Search for the cell housing the specified text and yield its [X, Y] center coordinate. 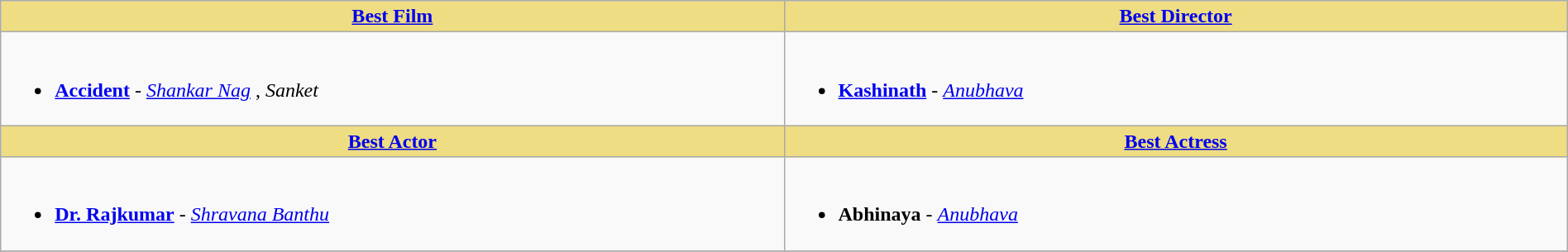
Best Actress [1176, 141]
Accident - Shankar Nag , Sanket [392, 79]
Kashinath - Anubhava [1176, 79]
Best Actor [392, 141]
Dr. Rajkumar - Shravana Banthu [392, 203]
Best Director [1176, 17]
Abhinaya - Anubhava [1176, 203]
Best Film [392, 17]
